Provide the [X, Y] coordinate of the cell's center where the given text is located.  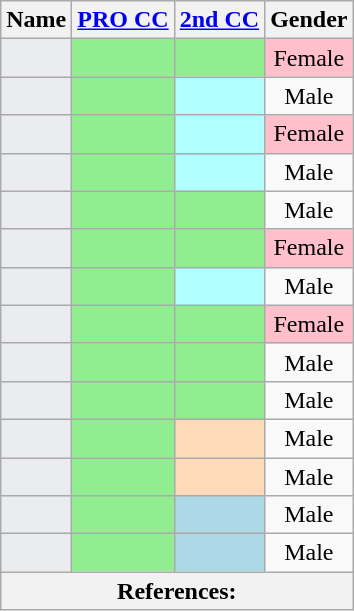
PRO CC [123, 20]
2nd CC [219, 20]
Gender [309, 20]
Name [36, 20]
References: [177, 591]
